Determine the [x, y] coordinate at the center of the cell enclosing the given text.  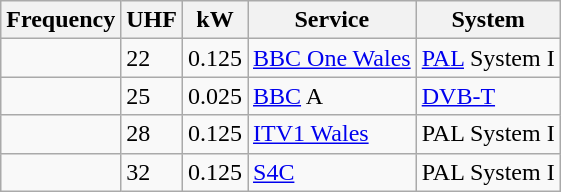
S4C [332, 172]
ITV1 Wales [332, 134]
UHF [152, 20]
BBC One Wales [332, 58]
Frequency [61, 20]
25 [152, 96]
kW [214, 20]
22 [152, 58]
32 [152, 172]
BBC A [332, 96]
System [488, 20]
0.025 [214, 96]
28 [152, 134]
Service [332, 20]
DVB-T [488, 96]
